Pinpoint the cell where the given text exists, returning its (x, y) midpoint coordinate. 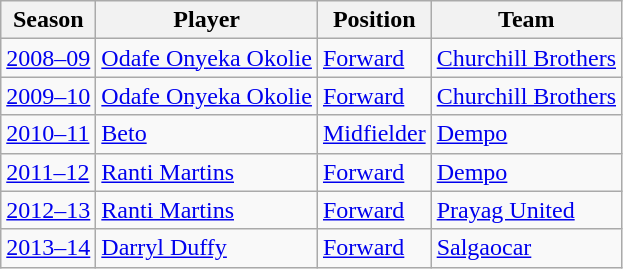
Midfielder (374, 134)
2013–14 (48, 248)
Darryl Duffy (207, 248)
2009–10 (48, 96)
2010–11 (48, 134)
Player (207, 20)
Beto (207, 134)
2008–09 (48, 58)
Prayag United (526, 210)
2011–12 (48, 172)
Team (526, 20)
Season (48, 20)
Salgaocar (526, 248)
Position (374, 20)
2012–13 (48, 210)
